From the cell containing the given text, extract its center point as [x, y] coordinate. 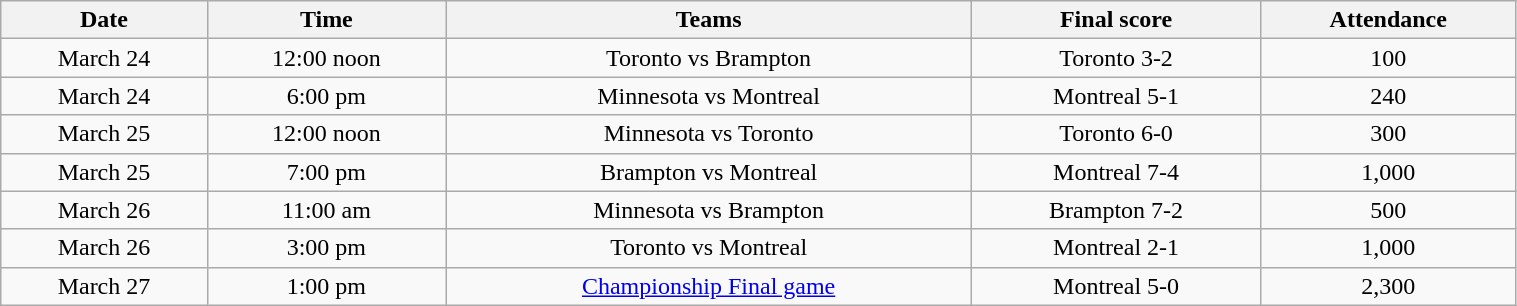
Montreal 2-1 [1116, 248]
March 27 [104, 286]
Toronto vs Brampton [709, 58]
Brampton 7-2 [1116, 210]
Toronto 6-0 [1116, 134]
11:00 am [326, 210]
7:00 pm [326, 172]
Montreal 5-0 [1116, 286]
Attendance [1388, 20]
Championship Final game [709, 286]
Time [326, 20]
2,300 [1388, 286]
Brampton vs Montreal [709, 172]
Toronto vs Montreal [709, 248]
Montreal 5-1 [1116, 96]
Teams [709, 20]
Toronto 3-2 [1116, 58]
Final score [1116, 20]
Minnesota vs Brampton [709, 210]
240 [1388, 96]
Minnesota vs Montreal [709, 96]
Date [104, 20]
Minnesota vs Toronto [709, 134]
3:00 pm [326, 248]
1:00 pm [326, 286]
6:00 pm [326, 96]
100 [1388, 58]
300 [1388, 134]
Montreal 7-4 [1116, 172]
500 [1388, 210]
